Pinpoint the cell where the given text exists, returning its [x, y] midpoint coordinate. 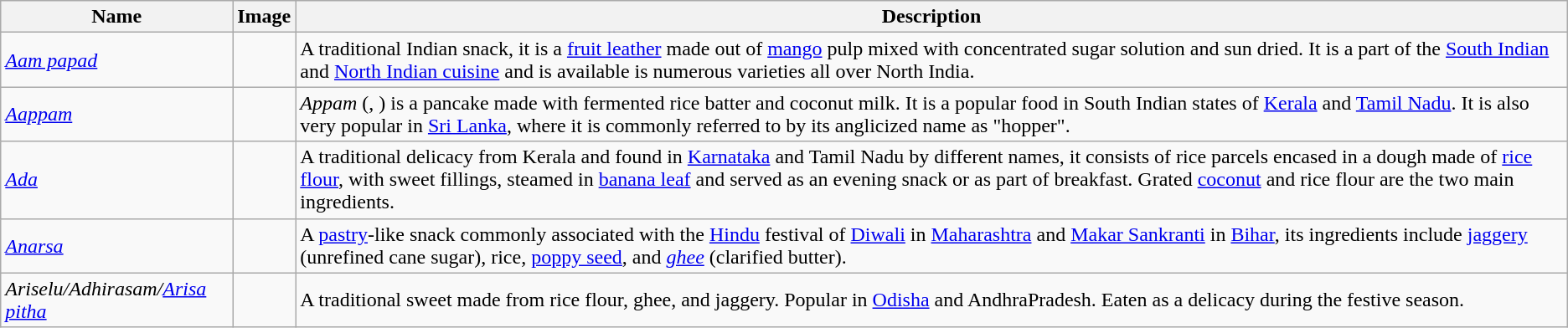
A traditional sweet made from rice flour, ghee, and jaggery. Popular in Odisha and AndhraPradesh. Eaten as a delicacy during the festive season. [931, 300]
Aappam [117, 114]
Anarsa [117, 246]
Description [931, 17]
Ada [117, 180]
Aam papad [117, 60]
Ariselu/Adhirasam/Arisa pitha [117, 300]
Name [117, 17]
Image [265, 17]
